For the text-containing cell, return its midpoint in (X, Y) coordinate format. 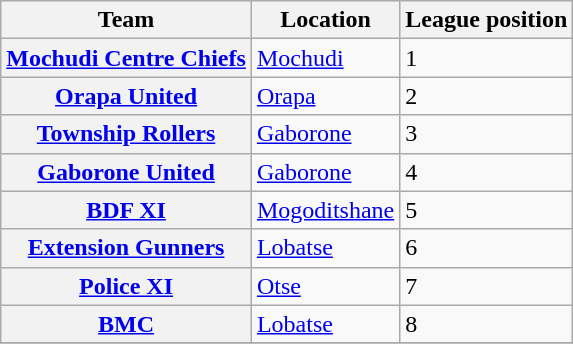
1 (486, 58)
2 (486, 96)
BMC (126, 324)
Gaborone United (126, 172)
7 (486, 286)
BDF XI (126, 210)
Orapa (325, 96)
Location (325, 20)
Mochudi (325, 58)
League position (486, 20)
Otse (325, 286)
Police XI (126, 286)
Mochudi Centre Chiefs (126, 58)
3 (486, 134)
5 (486, 210)
Township Rollers (126, 134)
8 (486, 324)
Orapa United (126, 96)
Team (126, 20)
6 (486, 248)
4 (486, 172)
Mogoditshane (325, 210)
Extension Gunners (126, 248)
